Pinpoint the cell where the given text exists, returning its [X, Y] midpoint coordinate. 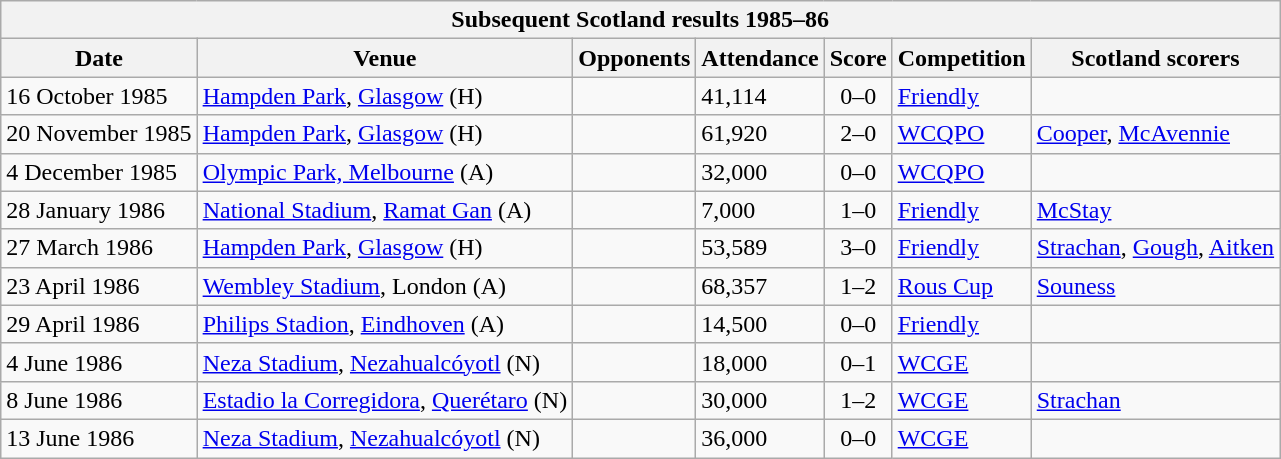
29 April 1986 [99, 324]
Philips Stadion, Eindhoven (A) [385, 324]
13 June 1986 [99, 438]
Strachan, Gough, Aitken [1155, 248]
Score [858, 58]
Scotland scorers [1155, 58]
Subsequent Scotland results 1985–86 [640, 20]
4 June 1986 [99, 362]
36,000 [760, 438]
1–0 [858, 210]
Opponents [634, 58]
28 January 1986 [99, 210]
Wembley Stadium, London (A) [385, 286]
Venue [385, 58]
Competition [962, 58]
Attendance [760, 58]
Strachan [1155, 400]
8 June 1986 [99, 400]
41,114 [760, 96]
27 March 1986 [99, 248]
68,357 [760, 286]
Estadio la Corregidora, Querétaro (N) [385, 400]
16 October 1985 [99, 96]
Cooper, McAvennie [1155, 134]
Rous Cup [962, 286]
30,000 [760, 400]
7,000 [760, 210]
61,920 [760, 134]
Olympic Park, Melbourne (A) [385, 172]
0–1 [858, 362]
3–0 [858, 248]
53,589 [760, 248]
20 November 1985 [99, 134]
32,000 [760, 172]
McStay [1155, 210]
2–0 [858, 134]
Souness [1155, 286]
4 December 1985 [99, 172]
18,000 [760, 362]
National Stadium, Ramat Gan (A) [385, 210]
14,500 [760, 324]
23 April 1986 [99, 286]
Date [99, 58]
